Identify which cell holds the provided text, then report its (x, y) central coordinate. 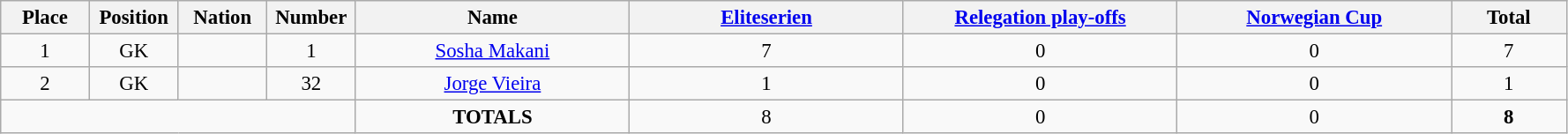
Place (46, 18)
Position (134, 18)
32 (312, 84)
Eliteserien (767, 18)
Name (492, 18)
Number (312, 18)
Total (1510, 18)
Nation (222, 18)
Jorge Vieira (492, 84)
Relegation play-offs (1041, 18)
Sosha Makani (492, 51)
2 (46, 84)
Norwegian Cup (1314, 18)
TOTALS (492, 117)
